Capture the cell that displays the provided text and extract its [X, Y] central coordinate. 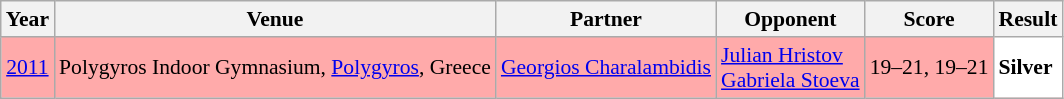
Partner [606, 19]
Year [28, 19]
Polygyros Indoor Gymnasium, Polygyros, Greece [275, 68]
Silver [1028, 68]
2011 [28, 68]
Venue [275, 19]
Opponent [790, 19]
Score [930, 19]
Georgios Charalambidis [606, 68]
19–21, 19–21 [930, 68]
Result [1028, 19]
Julian Hristov Gabriela Stoeva [790, 68]
